Extract the (X, Y) coordinate from the center of the cell holding the provided text.  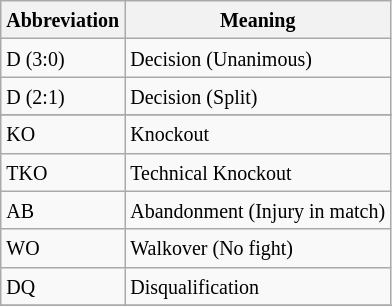
Knockout (258, 134)
Disqualification (258, 286)
Technical Knockout (258, 172)
Abbreviation (63, 20)
D (2:1) (63, 96)
D (3:0) (63, 58)
Walkover (No fight) (258, 248)
AB (63, 210)
DQ (63, 286)
TKO (63, 172)
Meaning (258, 20)
KO (63, 134)
Abandonment (Injury in match) (258, 210)
Decision (Unanimous) (258, 58)
WO (63, 248)
Decision (Split) (258, 96)
